Return (X, Y) of the center of cell containing provided text 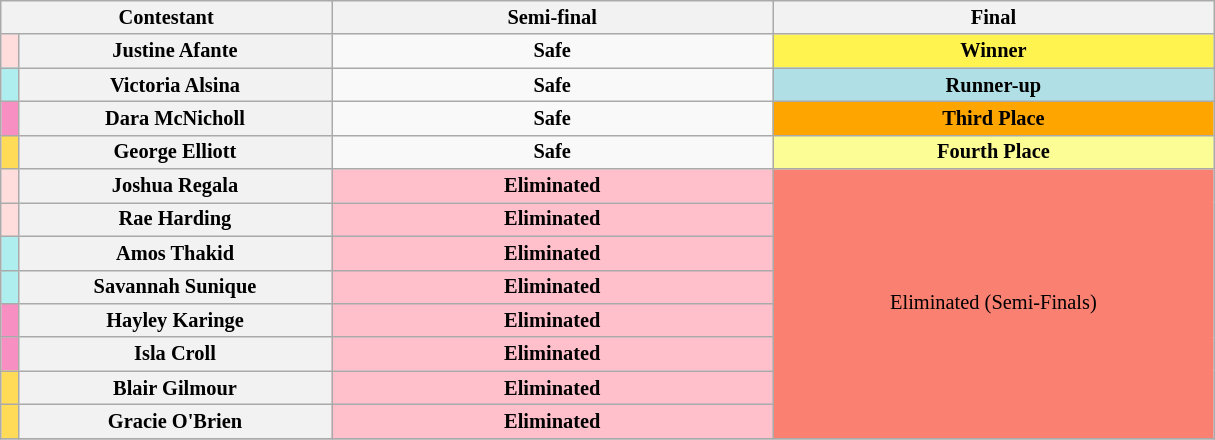
Rae Harding (174, 219)
Dara McNicholl (174, 118)
Contestant (166, 17)
Eliminated (Semi-Finals) (994, 304)
Justine Afante (174, 51)
Third Place (994, 118)
Final (994, 17)
Blair Gilmour (174, 388)
Runner-up (994, 85)
Winner (994, 51)
Isla Croll (174, 354)
Semi-final (552, 17)
Gracie O'Brien (174, 421)
Hayley Karinge (174, 320)
Fourth Place (994, 152)
Savannah Sunique (174, 287)
Victoria Alsina (174, 85)
Amos Thakid (174, 253)
Joshua Regala (174, 186)
George Elliott (174, 152)
